Extract the [X, Y] coordinate from the center of the cell holding the provided text.  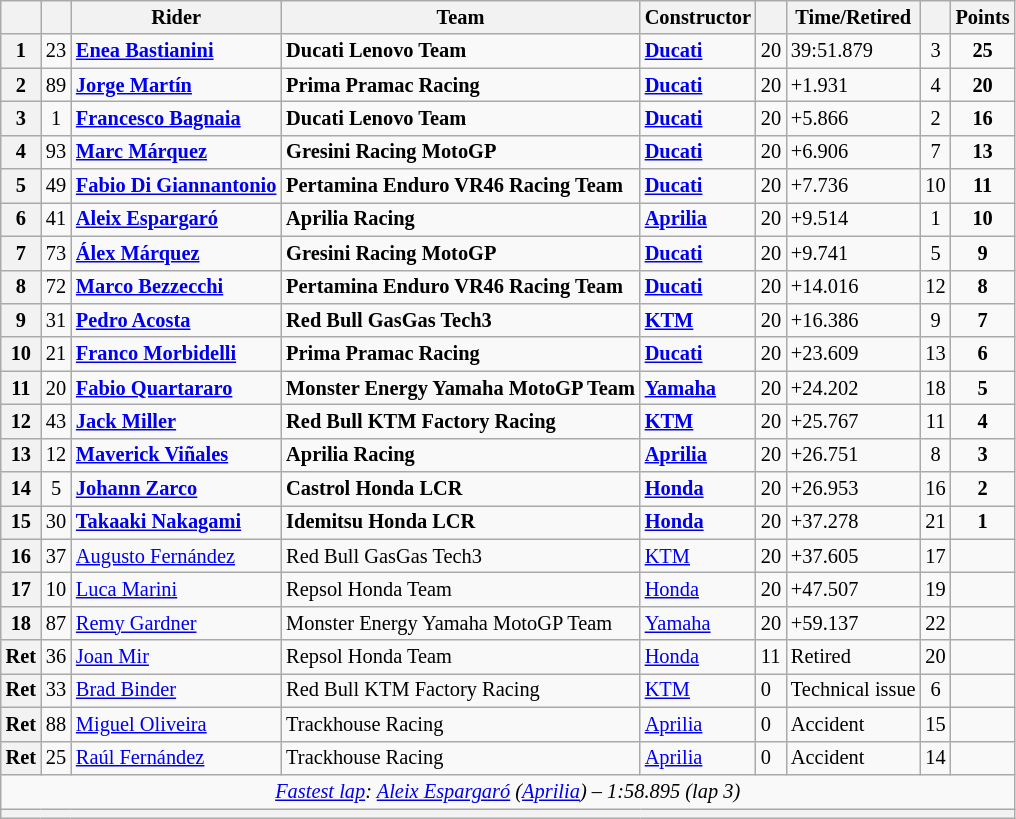
Augusto Fernández [176, 556]
Fastest lap: Aleix Espargaró (Aprilia) – 1:58.895 (lap 3) [508, 791]
+9.741 [854, 253]
+26.953 [854, 489]
23 [56, 51]
43 [56, 421]
Enea Bastianini [176, 51]
39:51.879 [854, 51]
49 [56, 186]
Constructor [698, 17]
Brad Binder [176, 690]
19 [936, 589]
+5.866 [854, 118]
73 [56, 253]
Miguel Oliveira [176, 724]
30 [56, 522]
Technical issue [854, 690]
22 [936, 623]
93 [56, 152]
89 [56, 85]
+14.016 [854, 287]
Points [983, 17]
Jorge Martín [176, 85]
Takaaki Nakagami [176, 522]
Maverick Viñales [176, 455]
+9.514 [854, 219]
+7.736 [854, 186]
Retired [854, 657]
Fabio Quartararo [176, 388]
+16.386 [854, 320]
Joan Mir [176, 657]
Rider [176, 17]
Luca Marini [176, 589]
87 [56, 623]
Fabio Di Giannantonio [176, 186]
37 [56, 556]
Aleix Espargaró [176, 219]
Pedro Acosta [176, 320]
+6.906 [854, 152]
+26.751 [854, 455]
33 [56, 690]
Castrol Honda LCR [460, 489]
36 [56, 657]
Remy Gardner [176, 623]
+59.137 [854, 623]
Marco Bezzecchi [176, 287]
+24.202 [854, 388]
Raúl Fernández [176, 758]
+37.278 [854, 522]
Franco Morbidelli [176, 354]
Johann Zarco [176, 489]
+37.605 [854, 556]
Idemitsu Honda LCR [460, 522]
Marc Márquez [176, 152]
+1.931 [854, 85]
Team [460, 17]
Álex Márquez [176, 253]
72 [56, 287]
Jack Miller [176, 421]
41 [56, 219]
+23.609 [854, 354]
+47.507 [854, 589]
88 [56, 724]
Time/Retired [854, 17]
+25.767 [854, 421]
Francesco Bagnaia [176, 118]
31 [56, 320]
